From the cell containing the given text, extract its center point as [x, y] coordinate. 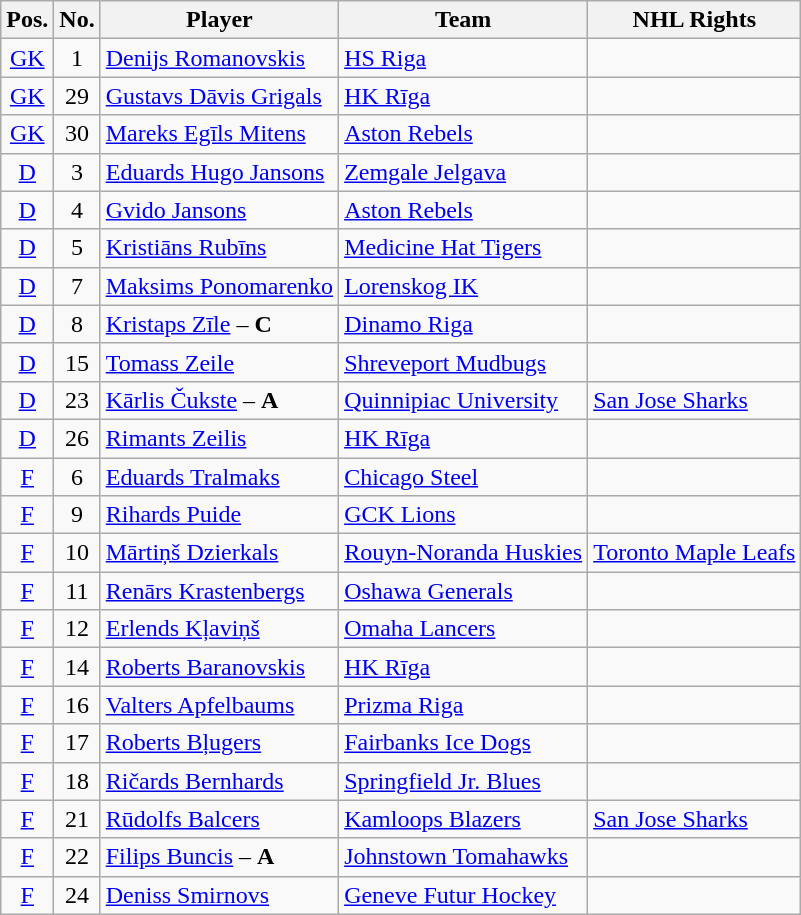
Geneve Futur Hockey [464, 895]
Quinnipiac University [464, 400]
Roberts Baranovskis [219, 667]
5 [77, 248]
Johnstown Tomahawks [464, 857]
Eduards Tralmaks [219, 477]
26 [77, 438]
Prizma Riga [464, 705]
9 [77, 515]
Springfield Jr. Blues [464, 781]
Team [464, 20]
No. [77, 20]
Gvido Jansons [219, 210]
6 [77, 477]
Rouyn-Noranda Huskies [464, 553]
3 [77, 172]
Maksims Ponomarenko [219, 286]
Valters Apfelbaums [219, 705]
Eduards Hugo Jansons [219, 172]
Medicine Hat Tigers [464, 248]
Filips Buncis – A [219, 857]
29 [77, 96]
17 [77, 743]
Rihards Puide [219, 515]
Denijs Romanovskis [219, 58]
Roberts Bļugers [219, 743]
Lorenskog IK [464, 286]
22 [77, 857]
HS Riga [464, 58]
Zemgale Jelgava [464, 172]
12 [77, 629]
Shreveport Mudbugs [464, 362]
Rūdolfs Balcers [219, 819]
7 [77, 286]
18 [77, 781]
30 [77, 134]
Fairbanks Ice Dogs [464, 743]
14 [77, 667]
Kristiāns Rubīns [219, 248]
4 [77, 210]
Pos. [28, 20]
23 [77, 400]
24 [77, 895]
Renārs Krastenbergs [219, 591]
NHL Rights [694, 20]
Chicago Steel [464, 477]
21 [77, 819]
Rimants Zeilis [219, 438]
Player [219, 20]
11 [77, 591]
GCK Lions [464, 515]
8 [77, 324]
Mareks Egīls Mitens [219, 134]
Kamloops Blazers [464, 819]
15 [77, 362]
Toronto Maple Leafs [694, 553]
Mārtiņš Dzierkals [219, 553]
16 [77, 705]
Dinamo Riga [464, 324]
Deniss Smirnovs [219, 895]
Ričards Bernhards [219, 781]
10 [77, 553]
Omaha Lancers [464, 629]
Erlends Kļaviņš [219, 629]
Kārlis Čukste – A [219, 400]
1 [77, 58]
Oshawa Generals [464, 591]
Kristaps Zīle – C [219, 324]
Tomass Zeile [219, 362]
Gustavs Dāvis Grigals [219, 96]
